Determine the [x, y] coordinate at the center of the cell enclosing the given text.  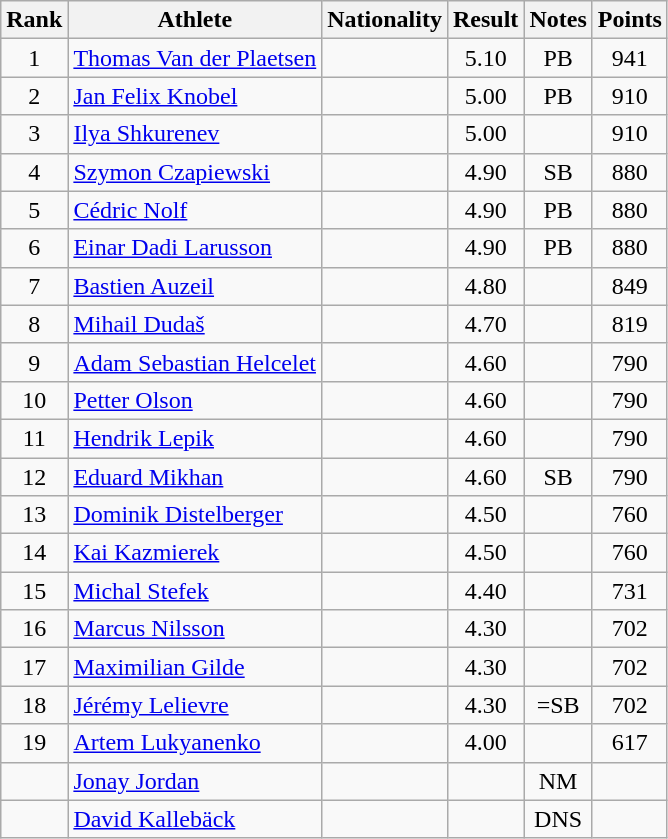
15 [34, 591]
=SB [558, 705]
Jan Felix Knobel [195, 96]
4.80 [485, 286]
16 [34, 629]
Notes [558, 20]
Szymon Czapiewski [195, 172]
617 [630, 743]
Mihail Dudaš [195, 324]
Nationality [385, 20]
941 [630, 58]
Artem Lukyanenko [195, 743]
10 [34, 400]
NM [558, 781]
Rank [34, 20]
Eduard Mikhan [195, 477]
14 [34, 553]
5.10 [485, 58]
4.00 [485, 743]
Adam Sebastian Helcelet [195, 362]
Jonay Jordan [195, 781]
Jérémy Lelievre [195, 705]
819 [630, 324]
18 [34, 705]
13 [34, 515]
5 [34, 210]
Cédric Nolf [195, 210]
7 [34, 286]
Kai Kazmierek [195, 553]
Bastien Auzeil [195, 286]
4.70 [485, 324]
731 [630, 591]
Points [630, 20]
1 [34, 58]
Petter Olson [195, 400]
Dominik Distelberger [195, 515]
Hendrik Lepik [195, 438]
11 [34, 438]
3 [34, 134]
6 [34, 248]
Result [485, 20]
19 [34, 743]
4.40 [485, 591]
17 [34, 667]
12 [34, 477]
4 [34, 172]
8 [34, 324]
Athlete [195, 20]
Marcus Nilsson [195, 629]
849 [630, 286]
2 [34, 96]
Einar Dadi Larusson [195, 248]
Michal Stefek [195, 591]
9 [34, 362]
David Kallebäck [195, 819]
Maximilian Gilde [195, 667]
Ilya Shkurenev [195, 134]
Thomas Van der Plaetsen [195, 58]
DNS [558, 819]
